Extract the (x, y) coordinate from the center of the cell holding the provided text.  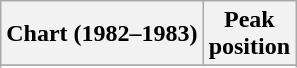
Chart (1982–1983) (102, 34)
Peakposition (249, 34)
